Pinpoint the cell where the given text exists, returning its [X, Y] midpoint coordinate. 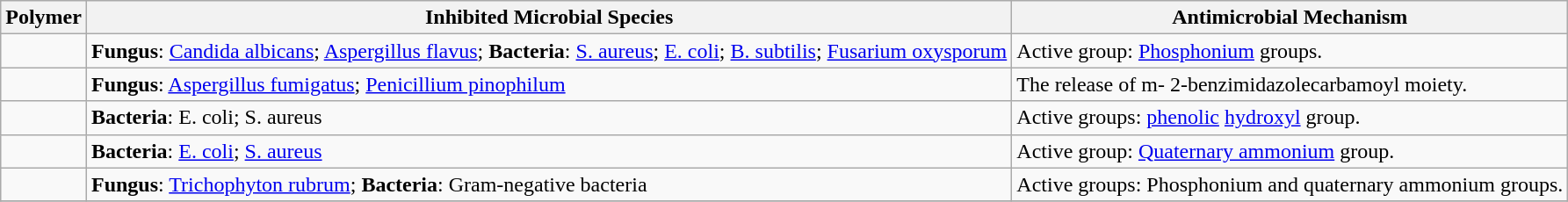
Active groups: phenolic hydroxyl group. [1290, 118]
Inhibited Microbial Species [548, 18]
The release of m- 2-benzimidazolecarbamoyl moiety. [1290, 84]
Fungus: Candida albicans; Aspergillus flavus; Bacteria: S. aureus; E. coli; B. subtilis; Fusarium oxysporum [548, 51]
Fungus: Aspergillus fumigatus; Penicillium pinophilum [548, 84]
Active group: Phosphonium groups. [1290, 51]
Active groups: Phosphonium and quaternary ammonium groups. [1290, 184]
Antimicrobial Mechanism [1290, 18]
Fungus: Trichophyton rubrum; Bacteria: Gram-negative bacteria [548, 184]
Polymer [44, 18]
Active group: Quaternary ammonium group. [1290, 151]
